For the text-containing cell, return its midpoint in [x, y] coordinate format. 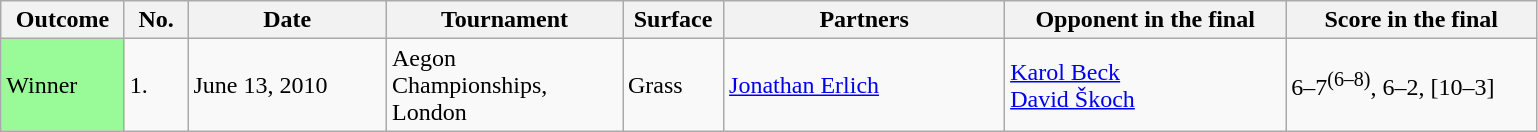
Score in the final [1412, 20]
Tournament [504, 20]
Partners [864, 20]
Outcome [63, 20]
Jonathan Erlich [864, 85]
1. [156, 85]
June 13, 2010 [288, 85]
Surface [672, 20]
Date [288, 20]
No. [156, 20]
Grass [672, 85]
Karol Beck David Škoch [1146, 85]
Aegon Championships, London [504, 85]
6–7(6–8), 6–2, [10–3] [1412, 85]
Opponent in the final [1146, 20]
Winner [63, 85]
